For the text-containing cell, return its midpoint in [x, y] coordinate format. 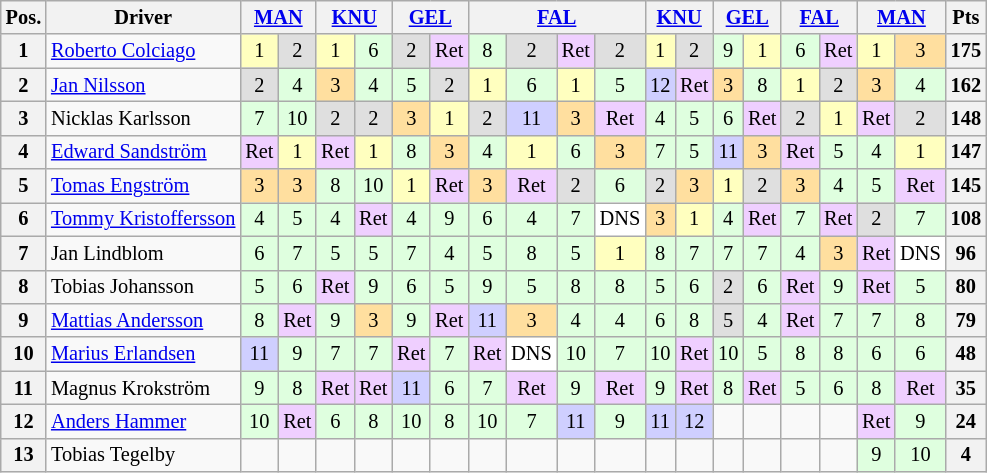
13 [24, 455]
Jan Lindblom [143, 253]
Tommy Kristoffersson [143, 219]
Magnus Krokström [143, 388]
147 [966, 152]
Tomas Engström [143, 186]
35 [966, 388]
Pts [966, 17]
162 [966, 85]
Mattias Andersson [143, 320]
80 [966, 287]
Anders Hammer [143, 421]
145 [966, 186]
24 [966, 421]
108 [966, 219]
96 [966, 253]
79 [966, 320]
Tobias Johansson [143, 287]
48 [966, 354]
Jan Nilsson [143, 85]
Pos. [24, 17]
Driver [143, 17]
Edward Sandström [143, 152]
148 [966, 118]
Roberto Colciago [143, 51]
Nicklas Karlsson [143, 118]
Marius Erlandsen [143, 354]
175 [966, 51]
Tobias Tegelby [143, 455]
